Detect which cell encompasses the target text, then output its [x, y] center coordinate. 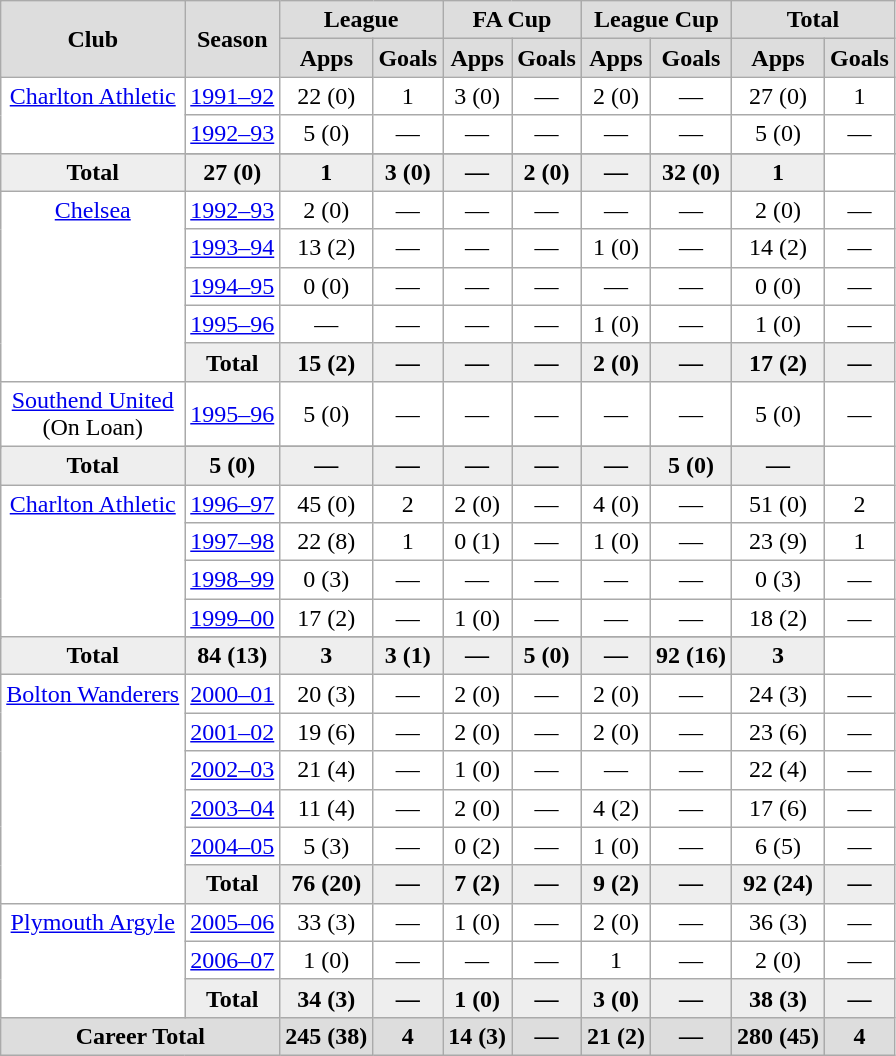
2003–04 [232, 808]
Southend United(On Loan) [93, 414]
0 (1) [478, 542]
2004–05 [232, 846]
1993–94 [232, 248]
5 (3) [326, 846]
24 (3) [778, 694]
2005–06 [232, 922]
2006–07 [232, 960]
0 (2) [478, 846]
2002–03 [232, 770]
1996–97 [232, 503]
22 (4) [778, 770]
9 (2) [616, 884]
1999–00 [232, 618]
21 (2) [616, 1036]
Career Total [140, 1036]
19 (6) [326, 732]
51 (0) [778, 503]
45 (0) [326, 503]
15 (2) [326, 362]
20 (3) [326, 694]
23 (9) [778, 542]
FA Cup [512, 20]
Bolton Wanderers [93, 789]
92 (16) [690, 656]
11 (4) [326, 808]
1994–95 [232, 286]
Season [232, 39]
32 (0) [690, 172]
League Cup [656, 20]
Plymouth Argyle [93, 960]
2001–02 [232, 732]
3 (1) [408, 656]
6 (5) [778, 846]
Club [93, 39]
14 (2) [778, 248]
245 (38) [326, 1036]
Chelsea [93, 286]
18 (2) [778, 618]
14 (3) [478, 1036]
38 (3) [778, 998]
League [362, 20]
13 (2) [326, 248]
22 (8) [326, 542]
1998–99 [232, 580]
21 (4) [326, 770]
23 (6) [778, 732]
4 (2) [616, 808]
84 (13) [232, 656]
4 (0) [616, 503]
36 (3) [778, 922]
33 (3) [326, 922]
280 (45) [778, 1036]
76 (20) [326, 884]
17 (6) [778, 808]
34 (3) [326, 998]
92 (24) [778, 884]
22 (0) [326, 96]
7 (2) [478, 884]
2000–01 [232, 694]
1991–92 [232, 96]
1997–98 [232, 542]
